Provide the [X, Y] coordinate of the cell's center where the given text is located.  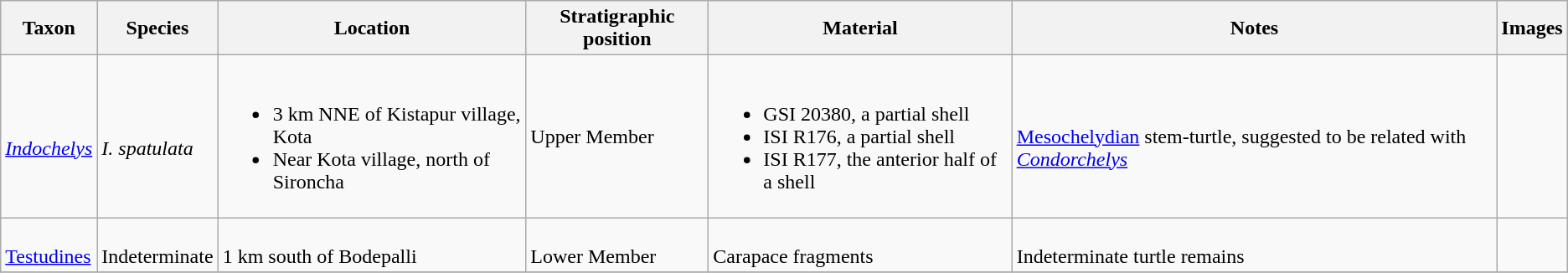
Carapace fragments [860, 245]
Images [1532, 28]
Location [372, 28]
Indeterminate turtle remains [1255, 245]
Material [860, 28]
Indeterminate [157, 245]
GSI 20380, a partial shellISI R176, a partial shellISI R177, the anterior half of a shell [860, 136]
Mesochelydian stem-turtle, suggested to be related with Condorchelys [1255, 136]
1 km south of Bodepalli [372, 245]
Taxon [49, 28]
Testudines [49, 245]
I. spatulata [157, 136]
Stratigraphic position [617, 28]
Indochelys [49, 136]
Lower Member [617, 245]
Notes [1255, 28]
Upper Member [617, 136]
Species [157, 28]
3 km NNE of Kistapur village, KotaNear Kota village, north of Sironcha [372, 136]
